Determine the [X, Y] coordinate at the center of the cell enclosing the given text.  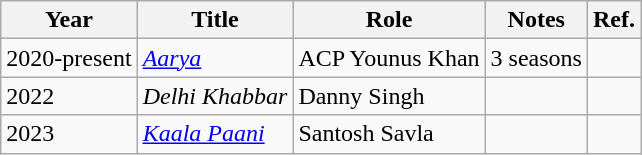
Year [69, 20]
Danny Singh [389, 96]
Notes [536, 20]
2022 [69, 96]
2020-present [69, 58]
Role [389, 20]
Ref. [614, 20]
Santosh Savla [389, 134]
Aarya [215, 58]
Delhi Khabbar [215, 96]
3 seasons [536, 58]
Title [215, 20]
Kaala Paani [215, 134]
ACP Younus Khan [389, 58]
2023 [69, 134]
